Return [x, y] of the center of cell containing provided text 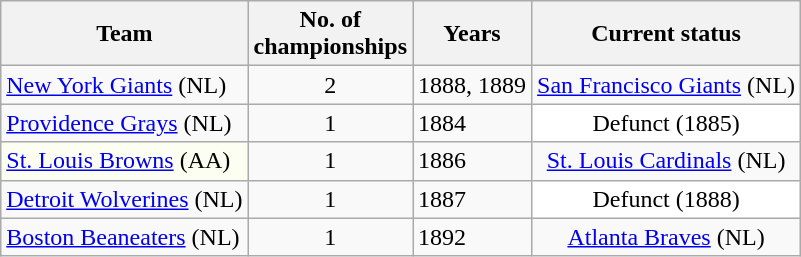
Defunct (1885) [666, 123]
Providence Grays (NL) [124, 123]
Current status [666, 34]
1888, 1889 [472, 85]
St. Louis Browns (AA) [124, 161]
2 [330, 85]
Boston Beaneaters (NL) [124, 237]
No. of championships [330, 34]
1892 [472, 237]
St. Louis Cardinals (NL) [666, 161]
Detroit Wolverines (NL) [124, 199]
1887 [472, 199]
Atlanta Braves (NL) [666, 237]
Defunct (1888) [666, 199]
Years [472, 34]
San Francisco Giants (NL) [666, 85]
1886 [472, 161]
Team [124, 34]
New York Giants (NL) [124, 85]
1884 [472, 123]
